Search for the cell housing the specified text and yield its [X, Y] center coordinate. 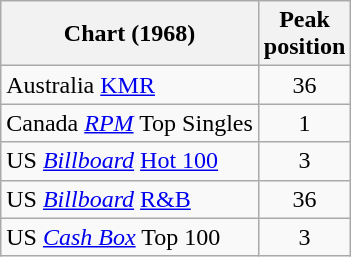
US Billboard Hot 100 [130, 161]
1 [304, 123]
US Billboard R&B [130, 199]
Peakposition [304, 34]
Australia KMR [130, 85]
Chart (1968) [130, 34]
Canada RPM Top Singles [130, 123]
US Cash Box Top 100 [130, 237]
